Return (x, y) of the center of cell containing provided text 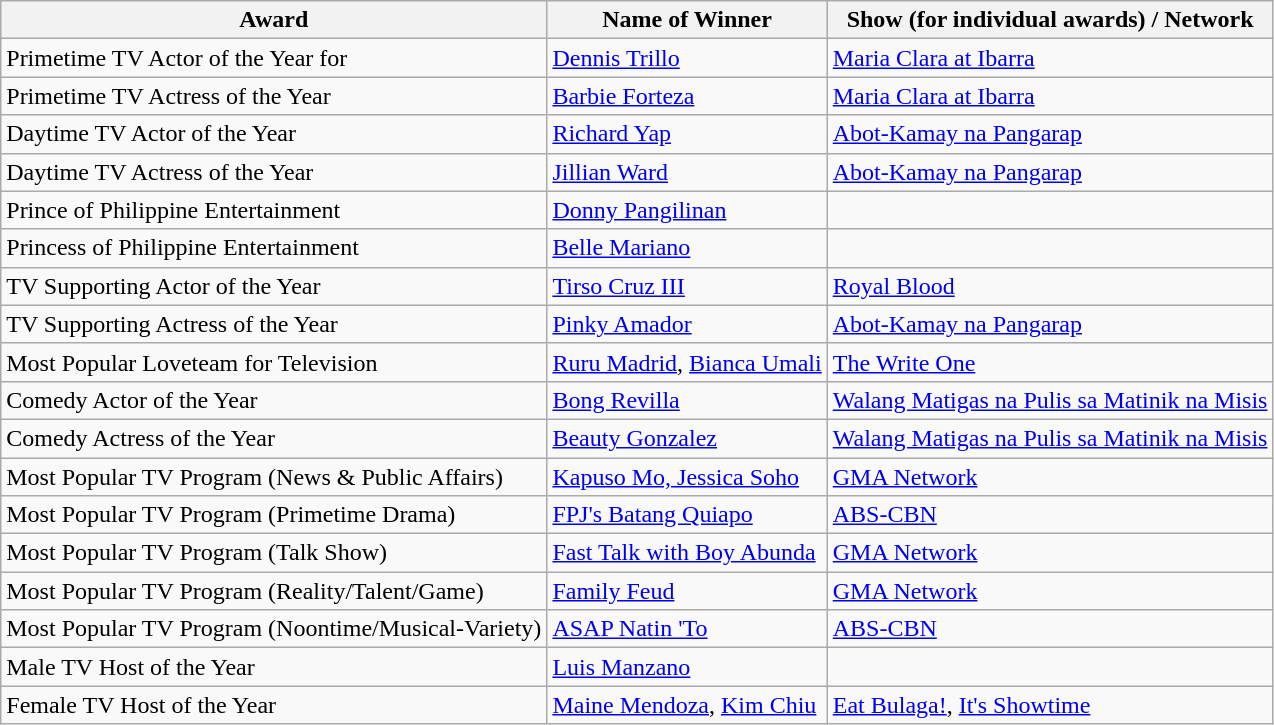
Barbie Forteza (687, 96)
Pinky Amador (687, 324)
Dennis Trillo (687, 58)
Belle Mariano (687, 248)
Bong Revilla (687, 400)
Most Popular TV Program (Primetime Drama) (274, 515)
Ruru Madrid, Bianca Umali (687, 362)
Jillian Ward (687, 172)
Primetime TV Actor of the Year for (274, 58)
Kapuso Mo, Jessica Soho (687, 477)
Beauty Gonzalez (687, 438)
Most Popular TV Program (Noontime/Musical-Variety) (274, 629)
The Write One (1050, 362)
Prince of Philippine Entertainment (274, 210)
TV Supporting Actress of the Year (274, 324)
Most Popular TV Program (News & Public Affairs) (274, 477)
Eat Bulaga!, It's Showtime (1050, 705)
Most Popular TV Program (Reality/Talent/Game) (274, 591)
Donny Pangilinan (687, 210)
Show (for individual awards) / Network (1050, 20)
Daytime TV Actress of the Year (274, 172)
TV Supporting Actor of the Year (274, 286)
Comedy Actor of the Year (274, 400)
Family Feud (687, 591)
Richard Yap (687, 134)
Male TV Host of the Year (274, 667)
Princess of Philippine Entertainment (274, 248)
Name of Winner (687, 20)
Luis Manzano (687, 667)
Maine Mendoza, Kim Chiu (687, 705)
FPJ's Batang Quiapo (687, 515)
Royal Blood (1050, 286)
Most Popular Loveteam for Television (274, 362)
Comedy Actress of the Year (274, 438)
Primetime TV Actress of the Year (274, 96)
ASAP Natin 'To (687, 629)
Most Popular TV Program (Talk Show) (274, 553)
Female TV Host of the Year (274, 705)
Daytime TV Actor of the Year (274, 134)
Award (274, 20)
Tirso Cruz III (687, 286)
Fast Talk with Boy Abunda (687, 553)
